Search for the cell housing the specified text and yield its (x, y) center coordinate. 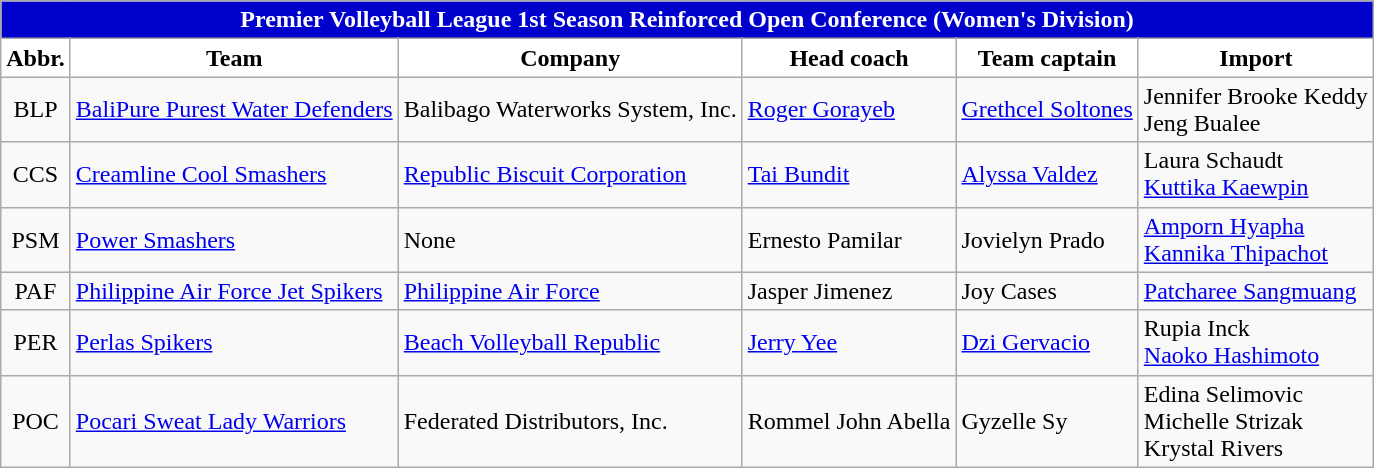
Company (570, 58)
Balibago Waterworks System, Inc. (570, 110)
Tai Bundit (849, 174)
Rupia Inck Naoko Hashimoto (1256, 342)
Federated Distributors, Inc. (570, 421)
BaliPure Purest Water Defenders (234, 110)
PER (36, 342)
Grethcel Soltones (1047, 110)
Rommel John Abella (849, 421)
CCS (36, 174)
Jerry Yee (849, 342)
Jovielyn Prado (1047, 240)
Beach Volleyball Republic (570, 342)
Dzi Gervacio (1047, 342)
Import (1256, 58)
Abbr. (36, 58)
Gyzelle Sy (1047, 421)
Laura Schaudt Kuttika Kaewpin (1256, 174)
Creamline Cool Smashers (234, 174)
Power Smashers (234, 240)
Roger Gorayeb (849, 110)
PAF (36, 291)
Jennifer Brooke Keddy Jeng Bualee (1256, 110)
Premier Volleyball League 1st Season Reinforced Open Conference (Women's Division) (688, 20)
BLP (36, 110)
Head coach (849, 58)
Perlas Spikers (234, 342)
PSM (36, 240)
Jasper Jimenez (849, 291)
Patcharee Sangmuang (1256, 291)
None (570, 240)
Pocari Sweat Lady Warriors (234, 421)
Amporn Hyapha Kannika Thipachot (1256, 240)
Edina Selimovic Michelle Strizak Krystal Rivers (1256, 421)
POC (36, 421)
Joy Cases (1047, 291)
Republic Biscuit Corporation (570, 174)
Alyssa Valdez (1047, 174)
Philippine Air Force Jet Spikers (234, 291)
Team (234, 58)
Ernesto Pamilar (849, 240)
Philippine Air Force (570, 291)
Team captain (1047, 58)
